For the text-containing cell, return its midpoint in (X, Y) coordinate format. 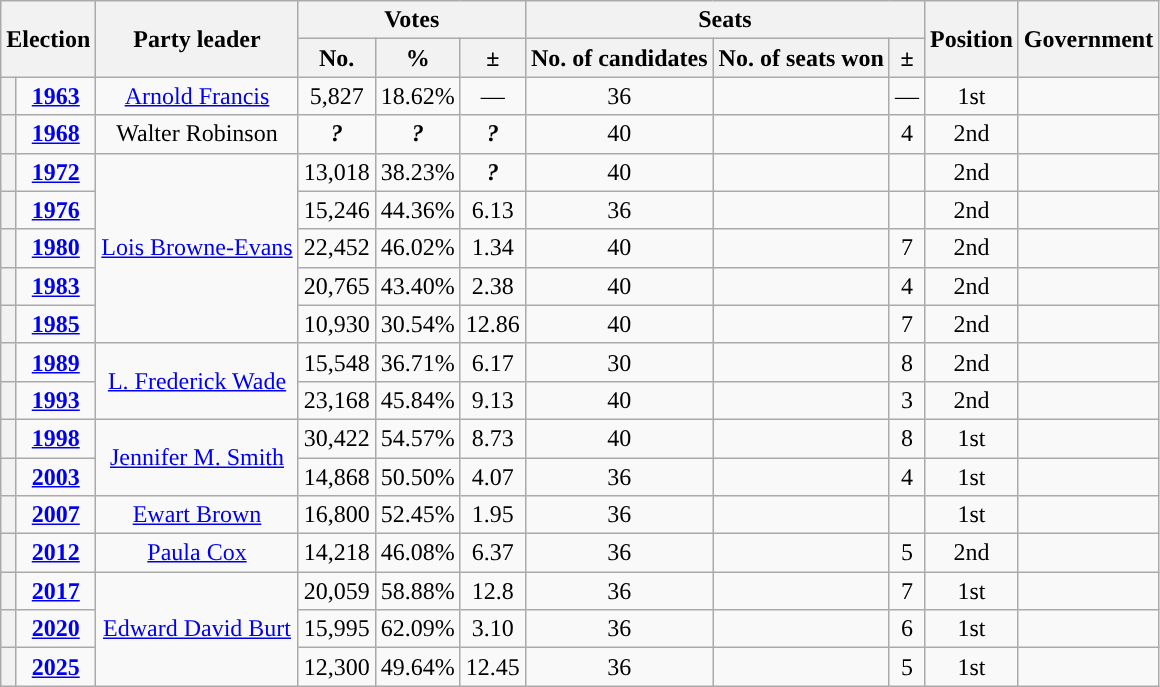
2007 (56, 515)
30 (619, 362)
2.38 (492, 286)
16,800 (336, 515)
9.13 (492, 400)
10,930 (336, 324)
2012 (56, 553)
Votes (412, 20)
Election (48, 39)
6.17 (492, 362)
50.50% (418, 477)
2020 (56, 629)
54.57% (418, 438)
22,452 (336, 248)
12,300 (336, 667)
4.07 (492, 477)
45.84% (418, 400)
14,218 (336, 553)
46.08% (418, 553)
14,868 (336, 477)
2017 (56, 591)
Lois Browne-Evans (197, 248)
1993 (56, 400)
No. (336, 58)
15,548 (336, 362)
2003 (56, 477)
38.23% (418, 172)
Seats (724, 20)
5,827 (336, 96)
58.88% (418, 591)
20,059 (336, 591)
52.45% (418, 515)
% (418, 58)
46.02% (418, 248)
Edward David Burt (197, 629)
6 (906, 629)
1985 (56, 324)
18.62% (418, 96)
23,168 (336, 400)
30,422 (336, 438)
62.09% (418, 629)
1963 (56, 96)
13,018 (336, 172)
36.71% (418, 362)
15,246 (336, 210)
1998 (56, 438)
2025 (56, 667)
Paula Cox (197, 553)
No. of candidates (619, 58)
12.8 (492, 591)
No. of seats won (801, 58)
30.54% (418, 324)
6.13 (492, 210)
8.73 (492, 438)
1.95 (492, 515)
Government (1088, 39)
3 (906, 400)
3.10 (492, 629)
Position (972, 39)
Jennifer M. Smith (197, 457)
43.40% (418, 286)
6.37 (492, 553)
Ewart Brown (197, 515)
1.34 (492, 248)
12.45 (492, 667)
49.64% (418, 667)
1968 (56, 134)
44.36% (418, 210)
1983 (56, 286)
12.86 (492, 324)
1976 (56, 210)
1980 (56, 248)
20,765 (336, 286)
Arnold Francis (197, 96)
Party leader (197, 39)
15,995 (336, 629)
Walter Robinson (197, 134)
1989 (56, 362)
L. Frederick Wade (197, 381)
1972 (56, 172)
